Provide the [X, Y] coordinate of the cell's center where the given text is located.  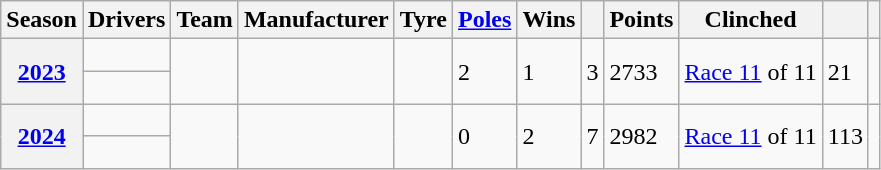
21 [845, 72]
Drivers [126, 20]
7 [592, 136]
2024 [42, 136]
2733 [642, 72]
Tyre [423, 20]
0 [484, 136]
Points [642, 20]
Poles [484, 20]
1 [549, 72]
Clinched [750, 20]
Manufacturer [316, 20]
Wins [549, 20]
3 [592, 72]
113 [845, 136]
2023 [42, 72]
Season [42, 20]
Team [205, 20]
2982 [642, 136]
